Identify which cell holds the provided text, then report its (x, y) central coordinate. 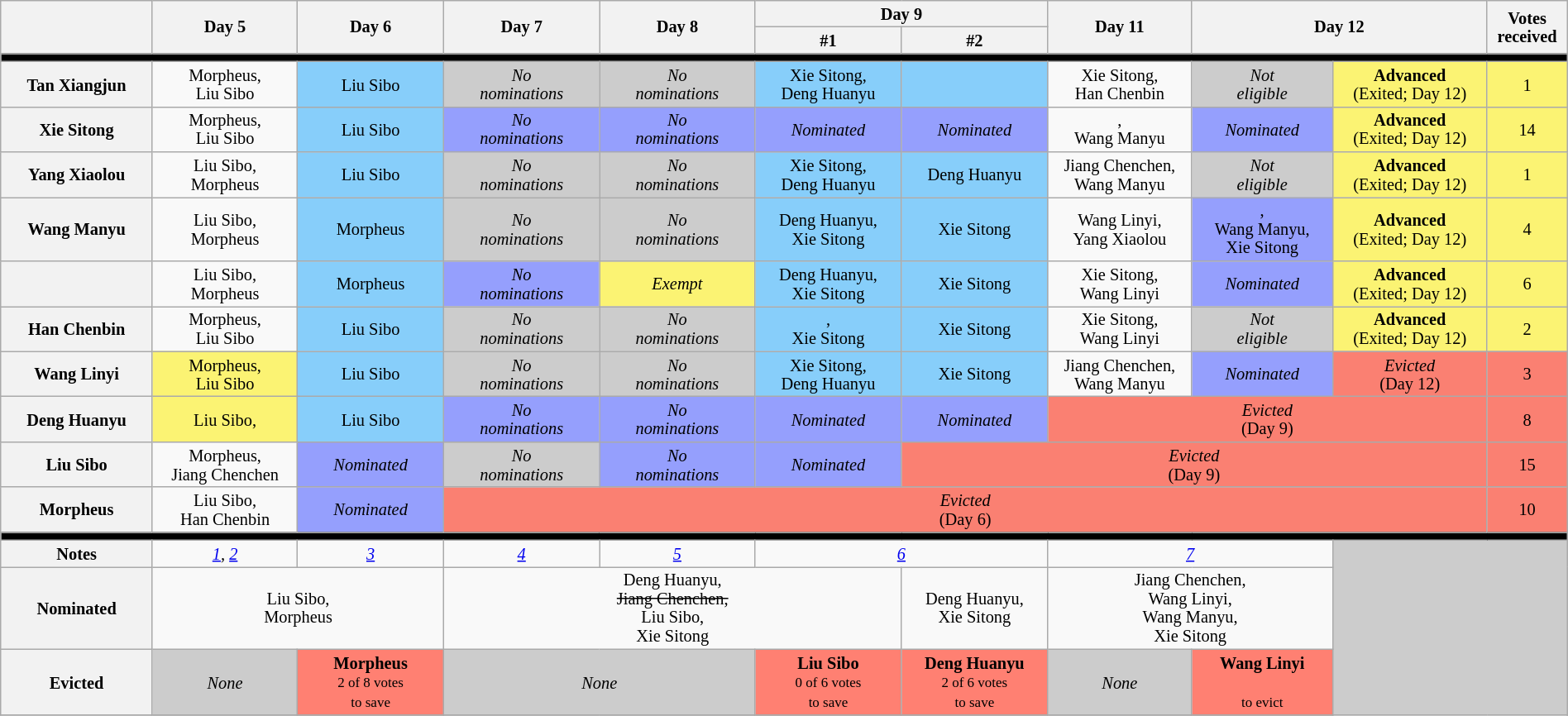
Notes (77, 553)
#1 (829, 40)
Day 9 (901, 13)
Day 12 (1340, 26)
Wang Manyu (77, 228)
1, 2 (225, 553)
Morpheus2 of 8 votesto save (370, 682)
15 (1527, 465)
5 (677, 553)
Evicted(Day 12) (1409, 374)
Han Chenbin (77, 329)
,Wang Manyu,Xie Sitong (1262, 228)
8 (1527, 418)
2 (1527, 329)
Evicted(Day 6) (966, 509)
,Xie Sitong (829, 329)
Wang Linyi,Yang Xiaolou (1120, 228)
Liu Sibo, (225, 418)
Day 6 (370, 26)
Yang Xiaolou (77, 175)
14 (1527, 129)
Wang Linyito evict (1262, 682)
Day 5 (225, 26)
10 (1527, 509)
Jiang Chenchen,Wang Linyi,Wang Manyu,Xie Sitong (1191, 608)
Evicted (77, 682)
Votesreceived (1527, 26)
Day 7 (522, 26)
Deng Huanyu2 of 6 votesto save (974, 682)
#2 (974, 40)
Day 8 (677, 26)
Liu Sibo,Han Chenbin (225, 509)
Liu Sibo0 of 6 votesto save (829, 682)
Exempt (677, 283)
Morpheus,Jiang Chenchen (225, 465)
Tan Xiangjun (77, 84)
Xie Sitong,Han Chenbin (1120, 84)
Day 11 (1120, 26)
,Wang Manyu (1120, 129)
Wang Linyi (77, 374)
Deng Huanyu,Jiang Chenchen,Liu Sibo,Xie Sitong (673, 608)
7 (1191, 553)
